Output the (X, Y) coordinate of the center of the cell containing the given text.  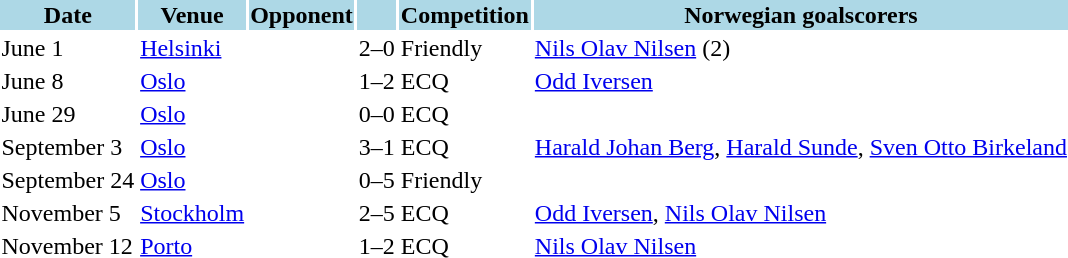
Harald Johan Berg, Harald Sunde, Sven Otto Birkeland (800, 147)
3–1 (376, 147)
1–2 (376, 81)
November 5 (68, 213)
Date (68, 15)
2–5 (376, 213)
June 29 (68, 114)
September 24 (68, 180)
0–0 (376, 114)
Odd Iversen (800, 81)
Helsinki (192, 48)
Odd Iversen, Nils Olav Nilsen (800, 213)
Venue (192, 15)
Nils Olav Nilsen (2) (800, 48)
Competition (464, 15)
2–0 (376, 48)
0–5 (376, 180)
Stockholm (192, 213)
June 1 (68, 48)
September 3 (68, 147)
June 8 (68, 81)
Norwegian goalscorers (800, 15)
Opponent (302, 15)
